Output the (x, y) coordinate of the center of the cell containing the given text.  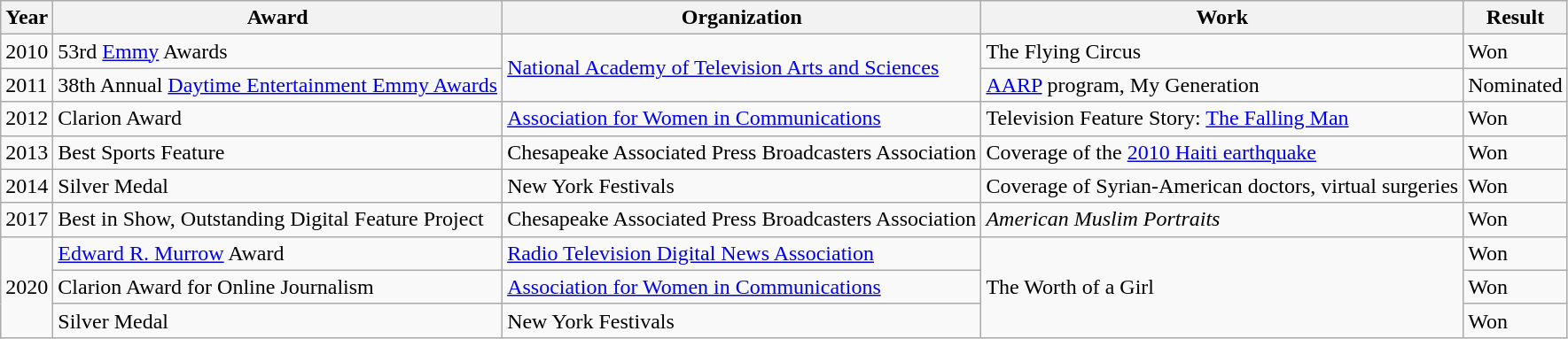
Best in Show, Outstanding Digital Feature Project (278, 220)
53rd Emmy Awards (278, 51)
AARP program, My Generation (1222, 85)
Radio Television Digital News Association (742, 253)
2012 (27, 119)
2020 (27, 287)
Year (27, 18)
Clarion Award (278, 119)
Award (278, 18)
The Flying Circus (1222, 51)
Nominated (1516, 85)
American Muslim Portraits (1222, 220)
Work (1222, 18)
Best Sports Feature (278, 152)
2014 (27, 186)
National Academy of Television Arts and Sciences (742, 68)
2011 (27, 85)
38th Annual Daytime Entertainment Emmy Awards (278, 85)
Organization (742, 18)
The Worth of a Girl (1222, 287)
Clarion Award for Online Journalism (278, 287)
Coverage of Syrian-American doctors, virtual surgeries (1222, 186)
Edward R. Murrow Award (278, 253)
2010 (27, 51)
Coverage of the 2010 Haiti earthquake (1222, 152)
2013 (27, 152)
Television Feature Story: The Falling Man (1222, 119)
Result (1516, 18)
2017 (27, 220)
